Return the (X, Y) coordinate for the center point of the cell that contains the specified text.  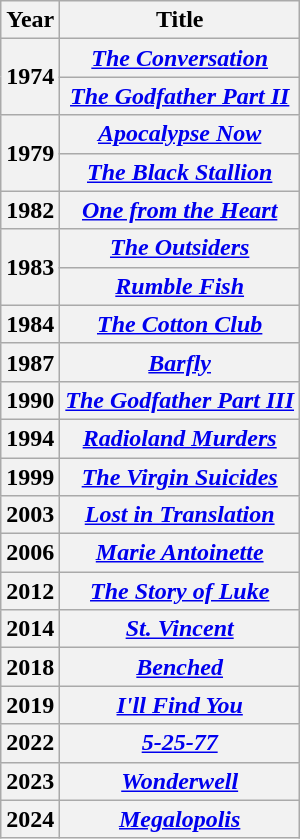
Benched (180, 667)
The Cotton Club (180, 324)
1983 (30, 267)
St. Vincent (180, 629)
1979 (30, 153)
Rumble Fish (180, 286)
Apocalypse Now (180, 134)
Lost in Translation (180, 515)
The Conversation (180, 58)
2006 (30, 553)
Radioland Murders (180, 438)
1994 (30, 438)
Barfly (180, 362)
2023 (30, 781)
Title (180, 20)
2019 (30, 705)
1982 (30, 210)
I'll Find You (180, 705)
The Godfather Part II (180, 96)
5-25-77 (180, 743)
1999 (30, 477)
2014 (30, 629)
The Outsiders (180, 248)
2003 (30, 515)
Wonderwell (180, 781)
The Story of Luke (180, 591)
Year (30, 20)
1990 (30, 400)
The Black Stallion (180, 172)
2018 (30, 667)
2022 (30, 743)
Megalopolis (180, 819)
The Virgin Suicides (180, 477)
Marie Antoinette (180, 553)
1974 (30, 77)
1984 (30, 324)
The Godfather Part III (180, 400)
2024 (30, 819)
2012 (30, 591)
One from the Heart (180, 210)
1987 (30, 362)
